Return [x, y] of the center of cell containing provided text 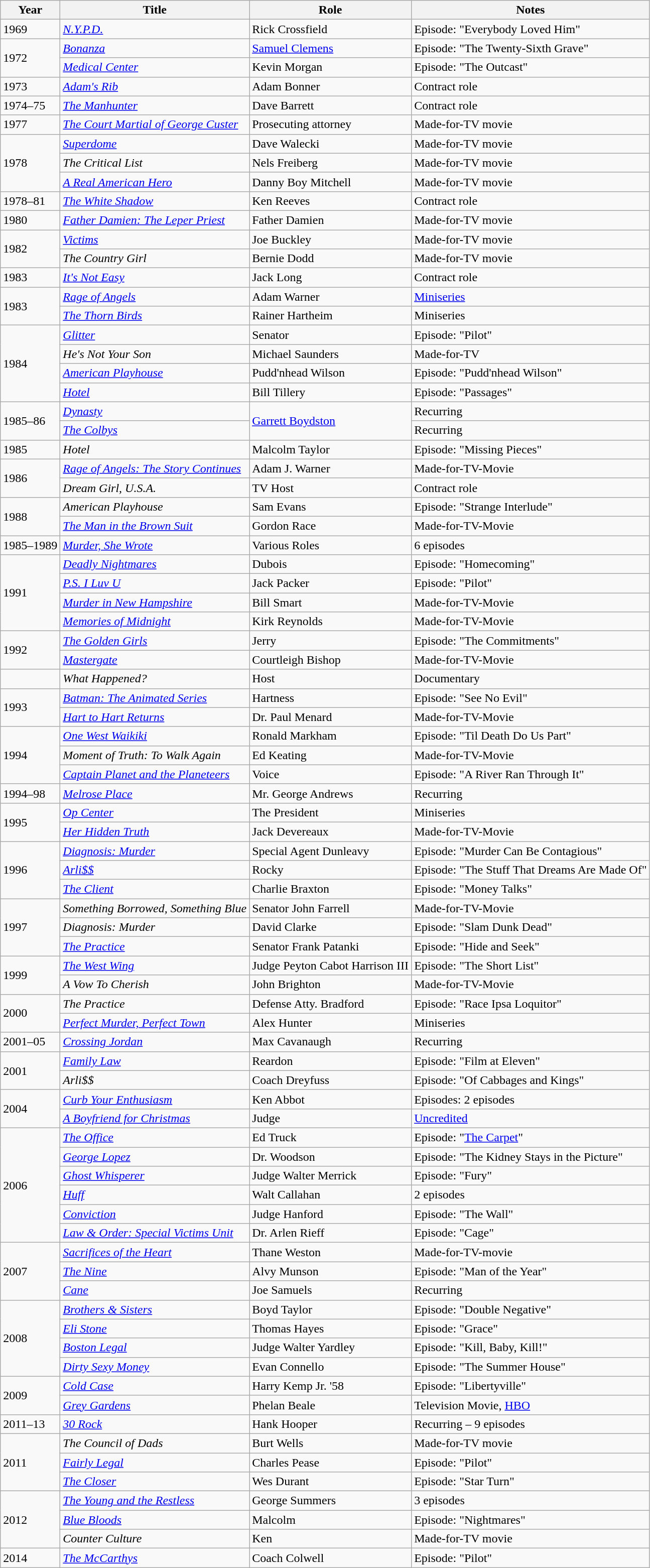
Adam Bonner [330, 86]
The Critical List [155, 163]
Mr. George Andrews [330, 793]
Jack Packer [330, 583]
Ed Keating [330, 755]
30 Rock [155, 1424]
1984 [30, 364]
Episode: "The Kidney Stays in the Picture" [531, 1156]
2001 [30, 1070]
2011 [30, 1462]
Eli Stone [155, 1329]
1977 [30, 125]
Judge Hanford [330, 1214]
Charlie Braxton [330, 889]
It's Not Easy [155, 278]
Curb Your Enthusiasm [155, 1099]
Rocky [330, 870]
The Closer [155, 1482]
David Clarke [330, 927]
The Country Girl [155, 259]
Victims [155, 239]
Ken Abbot [330, 1099]
Made-for-TV [531, 354]
N.Y.P.D. [155, 29]
Moment of Truth: To Walk Again [155, 755]
1982 [30, 249]
Ronald Markham [330, 736]
3 episodes [531, 1501]
1999 [30, 975]
1974–75 [30, 105]
Michael Saunders [330, 354]
The Manhunter [155, 105]
1978–81 [30, 201]
Episode: "Slam Dunk Dead" [531, 927]
Episode: "Til Death Do Us Part" [531, 736]
Judge Peyton Cabot Harrison III [330, 966]
Episode: "Pudd'nhead Wilson" [531, 373]
Garrett Boydston [330, 421]
Episode: "The Outcast" [531, 67]
Dr. Arlen Rieff [330, 1233]
1991 [30, 593]
Episode: "Nightmares" [531, 1520]
The President [330, 812]
Episode: "Money Talks" [531, 889]
Hart to Hart Returns [155, 717]
Episode: "Missing Pieces" [531, 449]
Glitter [155, 335]
Episode: "The Stuff That Dreams Are Made Of" [531, 870]
The Council of Dads [155, 1443]
1986 [30, 478]
Kirk Reynolds [330, 622]
2014 [30, 1558]
Episode: "A River Ran Through It" [531, 774]
Year [30, 10]
Blue Bloods [155, 1520]
Coach Colwell [330, 1558]
Joe Buckley [330, 239]
6 episodes [531, 545]
Episode: "Homecoming" [531, 564]
Dream Girl, U.S.A. [155, 488]
Recurring – 9 episodes [531, 1424]
Family Law [155, 1061]
Rage of Angels: The Story Continues [155, 468]
George Lopez [155, 1156]
He's Not Your Son [155, 354]
Ed Truck [330, 1137]
1993 [30, 707]
Bill Tillery [330, 392]
2007 [30, 1271]
2012 [30, 1520]
Rage of Angels [155, 297]
Episode: "The Wall" [531, 1214]
Gordon Race [330, 526]
Episode: "Man of the Year" [531, 1271]
Episode: "Libertyville" [531, 1386]
1995 [30, 822]
Reardon [330, 1061]
1973 [30, 86]
1978 [30, 163]
Episode: "The Twenty-Sixth Grave" [531, 48]
Defense Atty. Bradford [330, 1004]
Sam Evans [330, 507]
Dr. Paul Menard [330, 717]
Episode: "Strange Interlude" [531, 507]
Episode: "Double Negative" [531, 1309]
Counter Culture [155, 1539]
Bernie Dodd [330, 259]
Adam J. Warner [330, 468]
Her Hidden Truth [155, 831]
Role [330, 10]
1969 [30, 29]
Ken Reeves [330, 201]
Grey Gardens [155, 1405]
Jerry [330, 641]
Judge Walter Merrick [330, 1176]
Fairly Legal [155, 1463]
The McCarthys [155, 1558]
Episode: "Film at Eleven" [531, 1061]
The Court Martial of George Custer [155, 125]
Batman: The Animated Series [155, 698]
A Real American Hero [155, 182]
Malcolm Taylor [330, 449]
Adam Warner [330, 297]
Something Borrowed, Something Blue [155, 908]
Max Cavanaugh [330, 1042]
Thomas Hayes [330, 1329]
Episode: "Star Turn" [531, 1482]
Evan Connello [330, 1367]
The Man in the Brown Suit [155, 526]
A Boyfriend for Christmas [155, 1118]
Nels Freiberg [330, 163]
2000 [30, 1013]
Phelan Beale [330, 1405]
1996 [30, 870]
2011–13 [30, 1424]
Bill Smart [330, 602]
Senator Frank Patanki [330, 946]
One West Waikiki [155, 736]
Father Damien [330, 220]
Episode: "Murder Can Be Contagious" [531, 851]
The White Shadow [155, 201]
Episodes: 2 episodes [531, 1099]
Law & Order: Special Victims Unit [155, 1233]
Episode: "See No Evil" [531, 698]
Episode: "The Carpet" [531, 1137]
2 episodes [531, 1195]
Sacrifices of the Heart [155, 1252]
Judge Walter Yardley [330, 1348]
Episode: "Passages" [531, 392]
Cane [155, 1290]
1994–98 [30, 793]
Jack Devereaux [330, 831]
Bonanza [155, 48]
The Nine [155, 1271]
Boyd Taylor [330, 1309]
Dave Barrett [330, 105]
Cold Case [155, 1386]
Episode: "Kill, Baby, Kill!" [531, 1348]
Crossing Jordan [155, 1042]
Episode: "Cage" [531, 1233]
Walt Callahan [330, 1195]
Malcolm [330, 1520]
Wes Durant [330, 1482]
Ghost Whisperer [155, 1176]
The Colbys [155, 430]
Dr. Woodson [330, 1156]
The Thorn Birds [155, 316]
Dynasty [155, 411]
1972 [30, 58]
Notes [531, 10]
Episode: "Of Cabbages and Kings" [531, 1080]
Hartness [330, 698]
Huff [155, 1195]
Dave Walecki [330, 144]
The Young and the Restless [155, 1501]
Op Center [155, 812]
1997 [30, 927]
Episode: "The Short List" [531, 966]
Various Roles [330, 545]
Senator John Farrell [330, 908]
The Office [155, 1137]
Host [330, 679]
1985–1989 [30, 545]
2009 [30, 1395]
Burt Wells [330, 1443]
1988 [30, 516]
Charles Pease [330, 1463]
TV Host [330, 488]
P.S. I Luv U [155, 583]
Brothers & Sisters [155, 1309]
Boston Legal [155, 1348]
What Happened? [155, 679]
Thane Weston [330, 1252]
John Brighton [330, 985]
Pudd'nhead Wilson [330, 373]
Courtleigh Bishop [330, 660]
Adam's Rib [155, 86]
1992 [30, 650]
1980 [30, 220]
Superdome [155, 144]
Murder in New Hampshire [155, 602]
Memories of Midnight [155, 622]
Episode: "Grace" [531, 1329]
Deadly Nightmares [155, 564]
Mastergate [155, 660]
1994 [30, 755]
Rick Crossfield [330, 29]
Medical Center [155, 67]
Harry Kemp Jr. '58 [330, 1386]
The Golden Girls [155, 641]
Title [155, 10]
Conviction [155, 1214]
Senator [330, 335]
Prosecuting attorney [330, 125]
2004 [30, 1109]
Dirty Sexy Money [155, 1367]
Alex Hunter [330, 1023]
1985–86 [30, 421]
Kevin Morgan [330, 67]
Samuel Clemens [330, 48]
Voice [330, 774]
Hank Hooper [330, 1424]
The West Wing [155, 966]
Episode: "Race Ipsa Loquitor" [531, 1004]
Joe Samuels [330, 1290]
Murder, She Wrote [155, 545]
Uncredited [531, 1118]
2001–05 [30, 1042]
A Vow To Cherish [155, 985]
Coach Dreyfuss [330, 1080]
2006 [30, 1185]
Captain Planet and the Planeteers [155, 774]
Melrose Place [155, 793]
Television Movie, HBO [531, 1405]
Danny Boy Mitchell [330, 182]
Documentary [531, 679]
Judge [330, 1118]
The Client [155, 889]
Rainer Hartheim [330, 316]
Episode: "Everybody Loved Him" [531, 29]
2008 [30, 1338]
Episode: "Hide and Seek" [531, 946]
Made-for-TV-movie [531, 1252]
Episode: "The Commitments" [531, 641]
Father Damien: The Leper Priest [155, 220]
Episode: "Fury" [531, 1176]
Perfect Murder, Perfect Town [155, 1023]
Dubois [330, 564]
Ken [330, 1539]
Alvy Munson [330, 1271]
1985 [30, 449]
Special Agent Dunleavy [330, 851]
Jack Long [330, 278]
George Summers [330, 1501]
Episode: "The Summer House" [531, 1367]
